Capture the cell that displays the provided text and extract its (x, y) central coordinate. 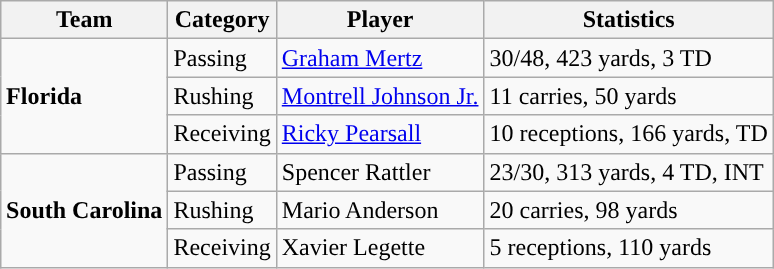
10 receptions, 166 yards, TD (628, 134)
Florida (84, 96)
Team (84, 20)
Graham Mertz (380, 58)
Player (380, 20)
5 receptions, 110 yards (628, 248)
11 carries, 50 yards (628, 96)
Mario Anderson (380, 210)
Xavier Legette (380, 248)
Category (222, 20)
Spencer Rattler (380, 172)
30/48, 423 yards, 3 TD (628, 58)
Montrell Johnson Jr. (380, 96)
Statistics (628, 20)
South Carolina (84, 210)
20 carries, 98 yards (628, 210)
Ricky Pearsall (380, 134)
23/30, 313 yards, 4 TD, INT (628, 172)
